Determine the (x, y) coordinate at the center of the cell enclosing the given text.  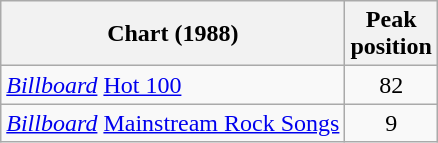
Chart (1988) (173, 34)
Billboard Mainstream Rock Songs (173, 123)
Billboard Hot 100 (173, 85)
Peakposition (391, 34)
9 (391, 123)
82 (391, 85)
